Capture the cell that displays the provided text and extract its (x, y) central coordinate. 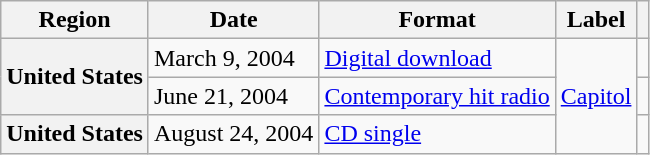
August 24, 2004 (233, 134)
Capitol (596, 96)
Contemporary hit radio (437, 96)
March 9, 2004 (233, 58)
June 21, 2004 (233, 96)
Digital download (437, 58)
Date (233, 20)
Label (596, 20)
CD single (437, 134)
Region (75, 20)
Format (437, 20)
